For the text-containing cell, return its midpoint in [X, Y] coordinate format. 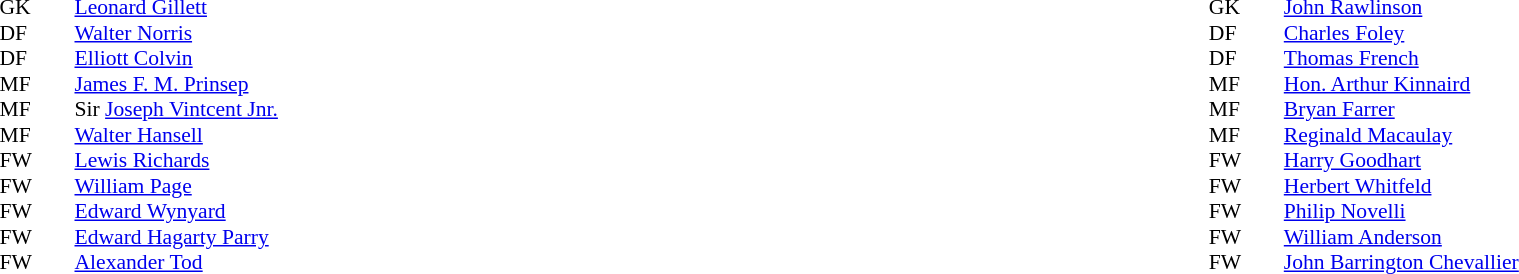
Walter Hansell [176, 135]
Edward Hagarty Parry [176, 237]
Herbert Whitfeld [1402, 186]
Lewis Richards [176, 161]
Reginald Macaulay [1402, 135]
Philip Novelli [1402, 211]
Edward Wynyard [176, 211]
Elliott Colvin [176, 59]
Walter Norris [176, 33]
Sir Joseph Vintcent Jnr. [176, 109]
William Page [176, 186]
Bryan Farrer [1402, 109]
Harry Goodhart [1402, 161]
William Anderson [1402, 237]
Thomas French [1402, 59]
James F. M. Prinsep [176, 84]
Charles Foley [1402, 33]
Hon. Arthur Kinnaird [1402, 84]
